Detect which cell encompasses the target text, then output its (X, Y) center coordinate. 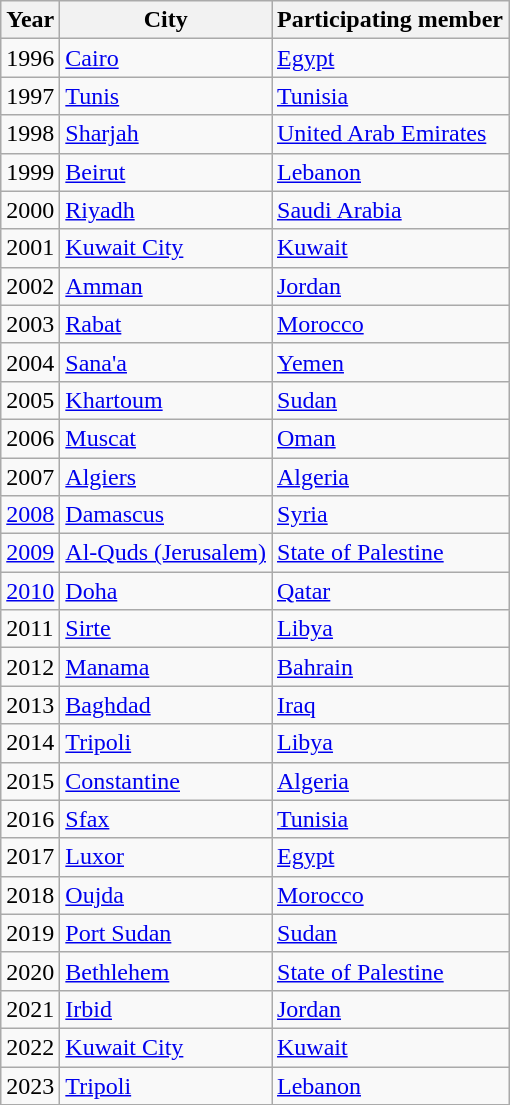
Cairo (166, 58)
2007 (30, 477)
2008 (30, 515)
Riyadh (166, 210)
Bahrain (390, 667)
Saudi Arabia (390, 210)
2020 (30, 971)
Sfax (166, 819)
2003 (30, 324)
2018 (30, 895)
Sirte (166, 629)
2015 (30, 781)
Participating member (390, 20)
Irbid (166, 1009)
Sana'a (166, 362)
Doha (166, 591)
1996 (30, 58)
Luxor (166, 857)
2010 (30, 591)
Amman (166, 286)
Oujda (166, 895)
Iraq (390, 705)
2019 (30, 933)
Damascus (166, 515)
Bethlehem (166, 971)
Tunis (166, 96)
Rabat (166, 324)
Syria (390, 515)
2021 (30, 1009)
2004 (30, 362)
Qatar (390, 591)
2005 (30, 400)
Khartoum (166, 400)
2009 (30, 553)
Yemen (390, 362)
1999 (30, 172)
2012 (30, 667)
Algiers (166, 477)
Oman (390, 438)
2002 (30, 286)
Year (30, 20)
2014 (30, 743)
Constantine (166, 781)
2001 (30, 248)
Port Sudan (166, 933)
Manama (166, 667)
City (166, 20)
2022 (30, 1047)
2023 (30, 1085)
1998 (30, 134)
2017 (30, 857)
United Arab Emirates (390, 134)
2000 (30, 210)
Sharjah (166, 134)
2011 (30, 629)
Muscat (166, 438)
Al-Quds (Jerusalem) (166, 553)
2013 (30, 705)
2006 (30, 438)
2016 (30, 819)
1997 (30, 96)
Baghdad (166, 705)
Beirut (166, 172)
